Determine the (x, y) coordinate at the center of the cell enclosing the given text.  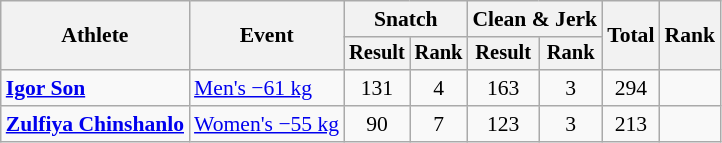
Clean & Jerk (534, 19)
4 (439, 88)
131 (377, 88)
Igor Son (95, 88)
Snatch (406, 19)
Total (630, 36)
90 (377, 124)
Event (266, 36)
Women's −55 kg (266, 124)
Zulfiya Chinshanlo (95, 124)
7 (439, 124)
Men's −61 kg (266, 88)
123 (503, 124)
213 (630, 124)
294 (630, 88)
163 (503, 88)
Athlete (95, 36)
